Determine the [x, y] coordinate at the center of the cell enclosing the given text.  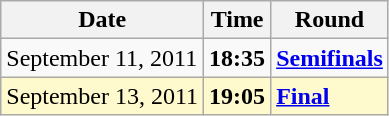
Semifinals [330, 58]
Date [102, 20]
Final [330, 96]
19:05 [238, 96]
September 11, 2011 [102, 58]
18:35 [238, 58]
Round [330, 20]
September 13, 2011 [102, 96]
Time [238, 20]
